Extract the (x, y) coordinate from the center of the cell holding the provided text.  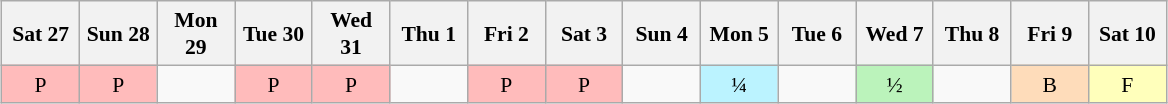
Tue 6 (817, 33)
Thu 8 (972, 33)
Sun 4 (662, 33)
F (1128, 84)
Tue 30 (274, 33)
Sat 3 (584, 33)
Mon 5 (739, 33)
½ (895, 84)
Fri 9 (1050, 33)
Fri 2 (507, 33)
Mon 29 (196, 33)
Wed 31 (351, 33)
¼ (739, 84)
B (1050, 84)
Wed 7 (895, 33)
Sat 27 (41, 33)
Sun 28 (118, 33)
Sat 10 (1128, 33)
Thu 1 (429, 33)
